Extract the (x, y) coordinate from the center of the cell holding the provided text.  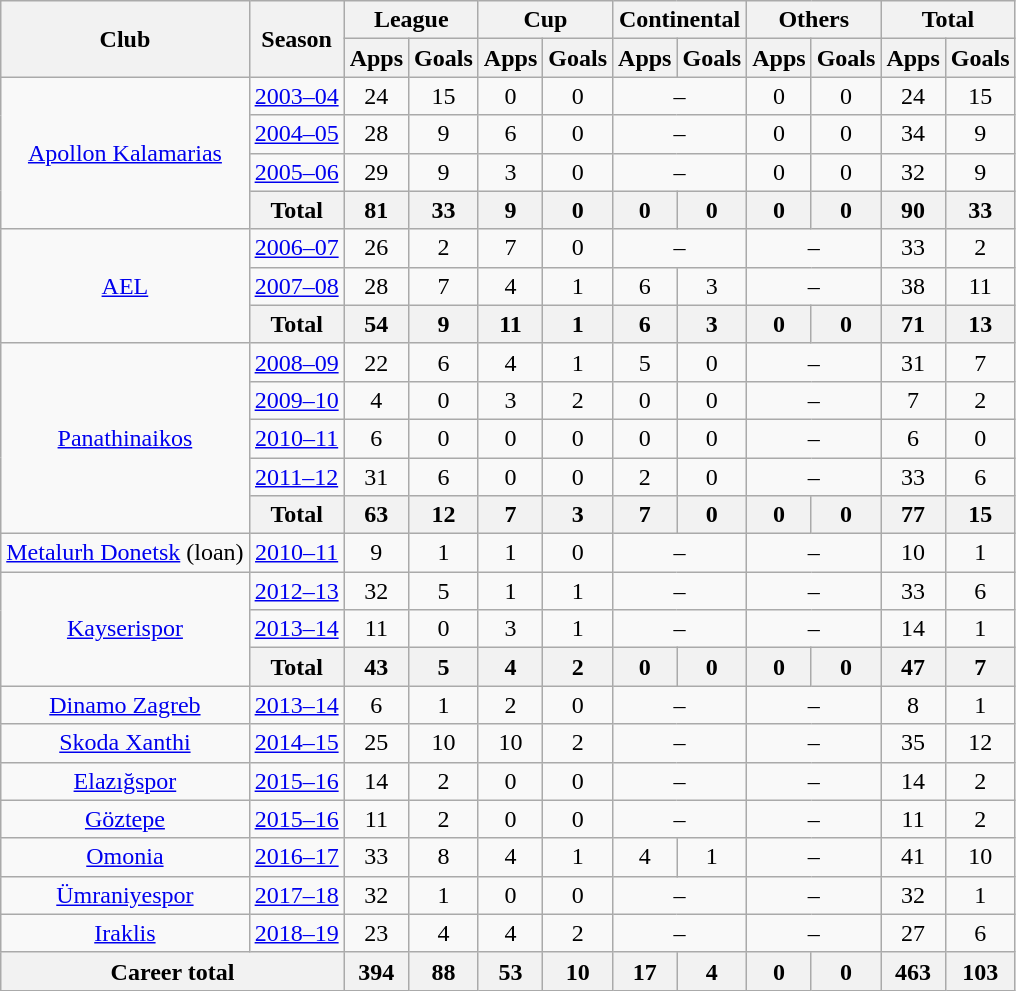
Ümraniyespor (125, 895)
Others (814, 20)
Cup (545, 20)
463 (913, 971)
2006–07 (296, 248)
2004–05 (296, 134)
35 (913, 743)
26 (376, 248)
2009–10 (296, 400)
23 (376, 933)
Omonia (125, 857)
47 (913, 667)
41 (913, 857)
AEL (125, 286)
Career total (172, 971)
88 (444, 971)
2014–15 (296, 743)
27 (913, 933)
League (411, 20)
53 (510, 971)
2018–19 (296, 933)
394 (376, 971)
Iraklis (125, 933)
2005–06 (296, 172)
90 (913, 210)
13 (980, 324)
2003–04 (296, 96)
Panathinaikos (125, 438)
71 (913, 324)
Göztepe (125, 819)
Club (125, 39)
Season (296, 39)
2011–12 (296, 477)
Apollon Kalamarias (125, 153)
22 (376, 362)
103 (980, 971)
Dinamo Zagreb (125, 705)
Continental (680, 20)
2007–08 (296, 286)
77 (913, 515)
Skoda Xanthi (125, 743)
2017–18 (296, 895)
Elazığspor (125, 781)
25 (376, 743)
43 (376, 667)
Metalurh Donetsk (loan) (125, 553)
Kayserispor (125, 629)
2016–17 (296, 857)
2008–09 (296, 362)
34 (913, 134)
29 (376, 172)
17 (645, 971)
63 (376, 515)
81 (376, 210)
2012–13 (296, 591)
38 (913, 286)
54 (376, 324)
